Locate the cell with the specified text and output its (X, Y) center coordinate. 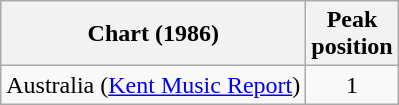
Chart (1986) (154, 34)
1 (352, 85)
Australia (Kent Music Report) (154, 85)
Peakposition (352, 34)
